Detect which cell encompasses the target text, then output its (X, Y) center coordinate. 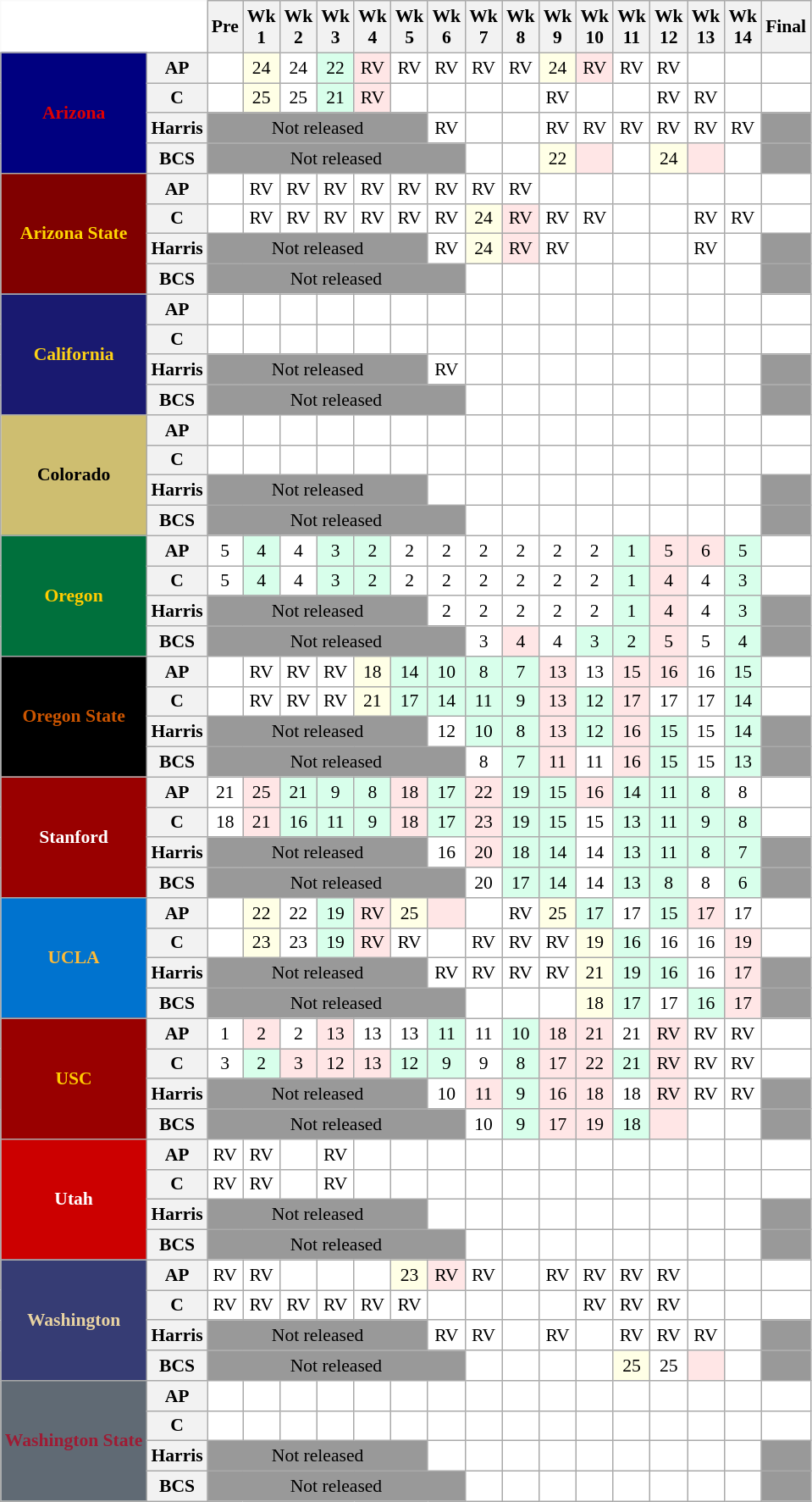
Stanford (75, 837)
Pre (225, 27)
Wk10 (594, 27)
Arizona (75, 113)
Wk1 (262, 27)
Oregon State (75, 717)
Wk3 (335, 27)
Washington State (75, 1441)
Wk2 (299, 27)
UCLA (75, 958)
Wk14 (743, 27)
Utah (75, 1200)
Arizona State (75, 234)
Wk12 (669, 27)
California (75, 354)
Wk11 (632, 27)
Wk5 (410, 27)
USC (75, 1078)
Wk6 (446, 27)
Washington (75, 1320)
Wk7 (483, 27)
Wk4 (373, 27)
Oregon (75, 596)
Wk13 (706, 27)
Final (786, 27)
Colorado (75, 475)
Wk8 (521, 27)
Wk9 (558, 27)
